Pinpoint the cell where the given text exists, returning its (x, y) midpoint coordinate. 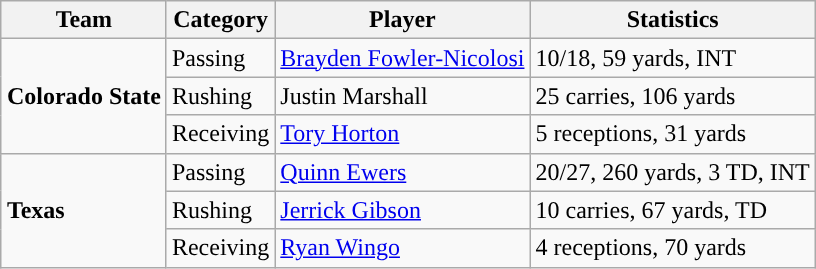
Category (220, 20)
Brayden Fowler-Nicolosi (402, 58)
5 receptions, 31 yards (672, 134)
Jerrick Gibson (402, 210)
Colorado State (84, 96)
Statistics (672, 20)
25 carries, 106 yards (672, 96)
Tory Horton (402, 134)
Quinn Ewers (402, 172)
20/27, 260 yards, 3 TD, INT (672, 172)
Justin Marshall (402, 96)
4 receptions, 70 yards (672, 248)
Texas (84, 210)
Ryan Wingo (402, 248)
10 carries, 67 yards, TD (672, 210)
Player (402, 20)
Team (84, 20)
10/18, 59 yards, INT (672, 58)
